Determine the (X, Y) coordinate at the center of the cell enclosing the given text.  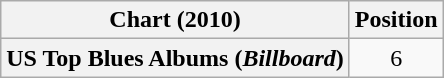
US Top Blues Albums (Billboard) (176, 58)
6 (396, 58)
Position (396, 20)
Chart (2010) (176, 20)
